Search for the cell housing the specified text and yield its (x, y) center coordinate. 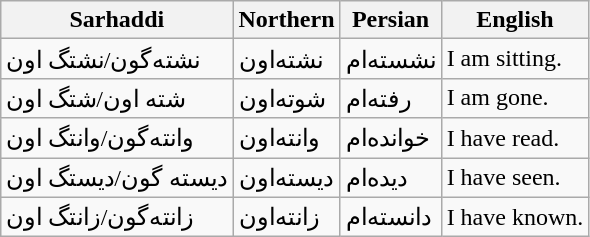
I have read. (515, 138)
Sarhaddi (117, 20)
Northern (286, 20)
I have seen. (515, 178)
زانته‌گون/زانتگ اون (117, 217)
وانته‌گون/وانتگ اون (117, 138)
I am gone. (515, 98)
I am sitting. (515, 59)
خوانده‌ام (390, 138)
رفته‌ام (390, 98)
شته اون/شتگ اون (117, 98)
Persian (390, 20)
دیده‌ام (390, 178)
دانسته‌ام (390, 217)
شوته‌اون (286, 98)
نشسته‌ام (390, 59)
نشته‌اون (286, 59)
I have known. (515, 217)
زانته‌اون (286, 217)
دیسته گون/دیستگ اون (117, 178)
English (515, 20)
دیسته‌اون (286, 178)
وانته‌اون (286, 138)
نشته‌گون/نشتگ اون (117, 59)
